Find where the given text appears and provide that cell's center as (X, Y) coordinate. 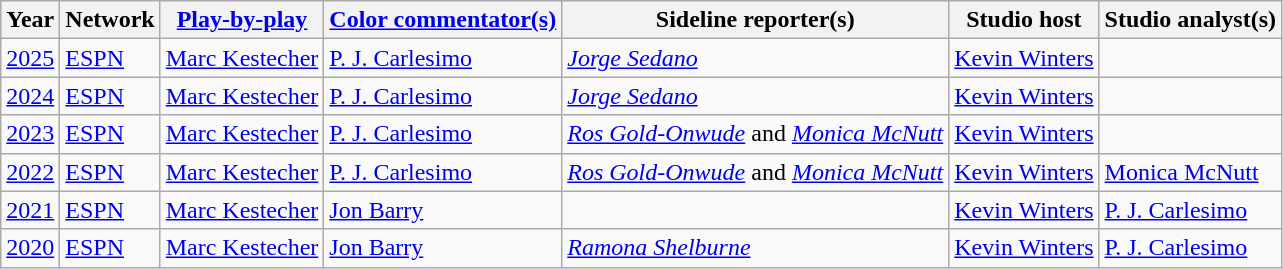
2020 (30, 248)
2023 (30, 134)
2021 (30, 210)
Ramona Shelburne (756, 248)
Color commentator(s) (443, 20)
2025 (30, 58)
Play-by-play (242, 20)
Monica McNutt (1190, 172)
Sideline reporter(s) (756, 20)
Year (30, 20)
Studio host (1024, 20)
Studio analyst(s) (1190, 20)
2024 (30, 96)
2022 (30, 172)
Network (110, 20)
